Capture the cell that displays the provided text and extract its (X, Y) central coordinate. 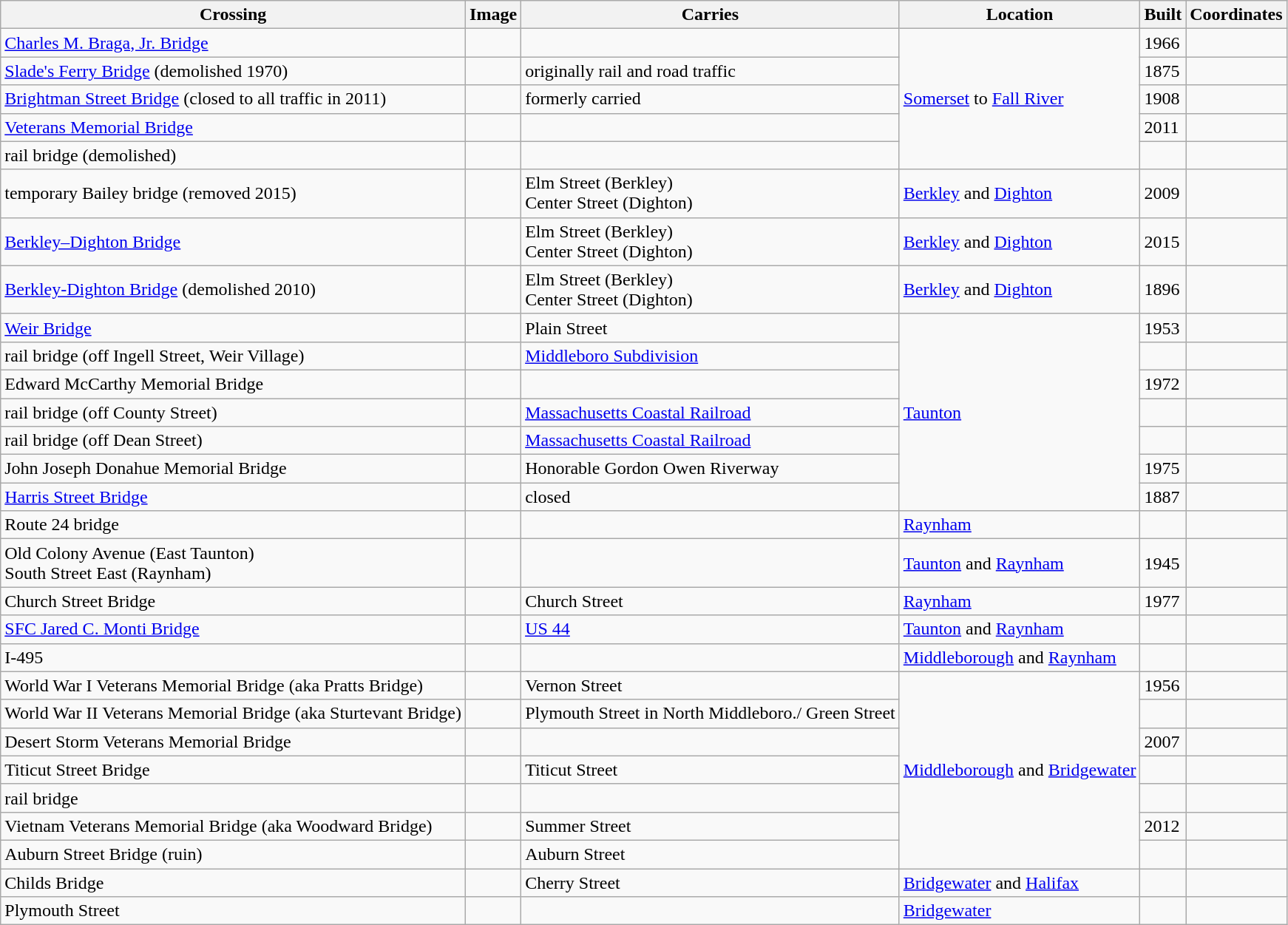
Summer Street (711, 826)
I-495 (234, 657)
Plymouth Street in North Middleboro./ Green Street (711, 714)
rail bridge (off Dean Street) (234, 441)
Church Street (711, 601)
Charles M. Braga, Jr. Bridge (234, 43)
2012 (1163, 826)
Plymouth Street (234, 911)
Berkley–Dighton Bridge (234, 241)
Harris Street Bridge (234, 497)
Church Street Bridge (234, 601)
Middleborough and Raynham (1020, 657)
closed (711, 497)
rail bridge (off Ingell Street, Weir Village) (234, 356)
1966 (1163, 43)
US 44 (711, 629)
Location (1020, 15)
1977 (1163, 601)
1975 (1163, 469)
originally rail and road traffic (711, 71)
rail bridge (234, 798)
Veterans Memorial Bridge (234, 127)
1953 (1163, 328)
Plain Street (711, 328)
temporary Bailey bridge (removed 2015) (234, 194)
1887 (1163, 497)
Auburn Street (711, 854)
Built (1163, 15)
Titicut Street (711, 770)
Image (494, 15)
Somerset to Fall River (1020, 99)
Weir Bridge (234, 328)
2007 (1163, 742)
Carries (711, 15)
Taunton (1020, 412)
1896 (1163, 290)
Auburn Street Bridge (ruin) (234, 854)
1875 (1163, 71)
Brightman Street Bridge (closed to all traffic in 2011) (234, 99)
Route 24 bridge (234, 525)
rail bridge (off County Street) (234, 412)
Bridgewater and Halifax (1020, 882)
formerly carried (711, 99)
World War II Veterans Memorial Bridge (aka Sturtevant Bridge) (234, 714)
1972 (1163, 384)
1956 (1163, 685)
World War I Veterans Memorial Bridge (aka Pratts Bridge) (234, 685)
Berkley-Dighton Bridge (demolished 2010) (234, 290)
2009 (1163, 194)
Desert Storm Veterans Memorial Bridge (234, 742)
1908 (1163, 99)
SFC Jared C. Monti Bridge (234, 629)
Cherry Street (711, 882)
Coordinates (1236, 15)
1945 (1163, 563)
John Joseph Donahue Memorial Bridge (234, 469)
2015 (1163, 241)
Honorable Gordon Owen Riverway (711, 469)
Middleboro Subdivision (711, 356)
Vernon Street (711, 685)
Slade's Ferry Bridge (demolished 1970) (234, 71)
Old Colony Avenue (East Taunton)South Street East (Raynham) (234, 563)
rail bridge (demolished) (234, 155)
Titicut Street Bridge (234, 770)
Middleborough and Bridgewater (1020, 770)
Bridgewater (1020, 911)
Vietnam Veterans Memorial Bridge (aka Woodward Bridge) (234, 826)
Edward McCarthy Memorial Bridge (234, 384)
2011 (1163, 127)
Crossing (234, 15)
Childs Bridge (234, 882)
